Detect which cell encompasses the target text, then output its (X, Y) center coordinate. 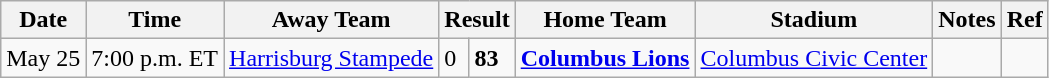
Ref (1024, 20)
0 (454, 58)
Stadium (814, 20)
Date (44, 20)
Away Team (332, 20)
7:00 p.m. ET (155, 58)
Columbus Lions (605, 58)
Time (155, 20)
Home Team (605, 20)
Notes (967, 20)
83 (492, 58)
Columbus Civic Center (814, 58)
Result (477, 20)
Harrisburg Stampede (332, 58)
May 25 (44, 58)
